Identify which cell holds the provided text, then report its (x, y) central coordinate. 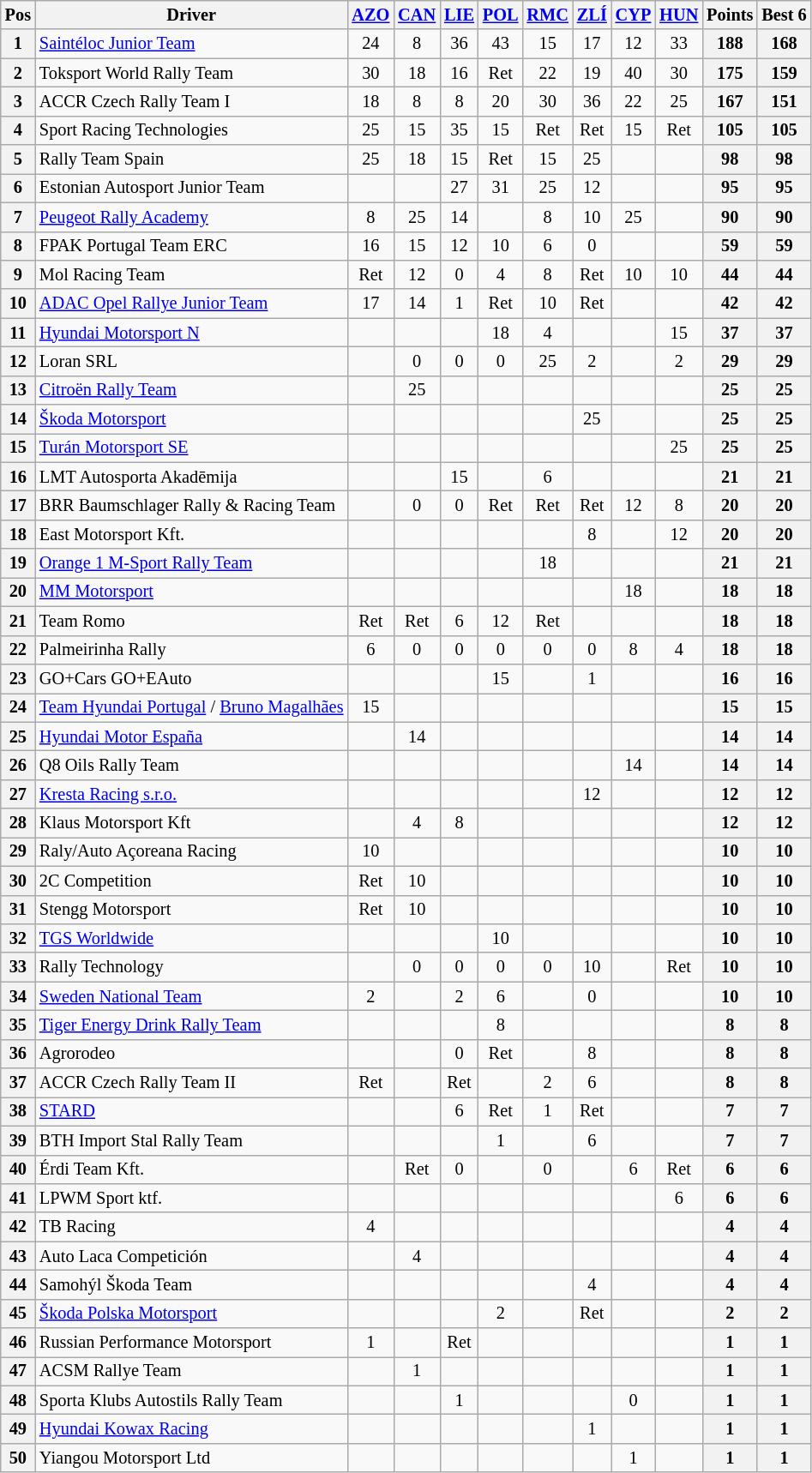
ACSM Rallye Team (191, 1371)
Driver (191, 15)
34 (18, 996)
ZLÍ (592, 15)
MM Motorsport (191, 592)
FPAK Portugal Team ERC (191, 246)
ACCR Czech Rally Team II (191, 1083)
3 (18, 101)
48 (18, 1400)
38 (18, 1111)
LPWM Sport ktf. (191, 1198)
159 (784, 73)
Team Hyundai Portugal / Bruno Magalhães (191, 707)
46 (18, 1343)
167 (730, 101)
East Motorsport Kft. (191, 534)
28 (18, 823)
CAN (417, 15)
Samohýl Škoda Team (191, 1284)
Škoda Polska Motorsport (191, 1314)
ACCR Czech Rally Team I (191, 101)
Stengg Motorsport (191, 910)
Palmeirinha Rally (191, 650)
STARD (191, 1111)
LMT Autosporta Akadēmija (191, 477)
Orange 1 M-Sport Rally Team (191, 563)
Hyundai Motor España (191, 736)
Kresta Racing s.r.o. (191, 794)
Peugeot Rally Academy (191, 217)
Team Romo (191, 621)
Saintéloc Junior Team (191, 44)
26 (18, 765)
Hyundai Kowax Racing (191, 1429)
Raly/Auto Açoreana Racing (191, 851)
Russian Performance Motorsport (191, 1343)
47 (18, 1371)
188 (730, 44)
23 (18, 678)
2C Competition (191, 881)
LIE (460, 15)
32 (18, 938)
RMC (548, 15)
168 (784, 44)
Pos (18, 15)
49 (18, 1429)
13 (18, 390)
9 (18, 274)
11 (18, 333)
ADAC Opel Rallye Junior Team (191, 304)
Yiangou Motorsport Ltd (191, 1458)
Toksport World Rally Team (191, 73)
Agrorodeo (191, 1054)
Sweden National Team (191, 996)
Auto Laca Competición (191, 1256)
50 (18, 1458)
175 (730, 73)
Loran SRL (191, 361)
151 (784, 101)
Rally Team Spain (191, 159)
Rally Technology (191, 967)
39 (18, 1140)
Estonian Autosport Junior Team (191, 188)
CYP (634, 15)
Turán Motorsport SE (191, 448)
Points (730, 15)
Hyundai Motorsport N (191, 333)
POL (501, 15)
41 (18, 1198)
Škoda Motorsport (191, 419)
Klaus Motorsport Kft (191, 823)
BRR Baumschlager Rally & Racing Team (191, 505)
Sporta Klubs Autostils Rally Team (191, 1400)
Citroën Rally Team (191, 390)
AZO (370, 15)
5 (18, 159)
Q8 Oils Rally Team (191, 765)
Érdi Team Kft. (191, 1169)
TGS Worldwide (191, 938)
Tiger Energy Drink Rally Team (191, 1025)
Sport Racing Technologies (191, 130)
Best 6 (784, 15)
Mol Racing Team (191, 274)
GO+Cars GO+EAuto (191, 678)
45 (18, 1314)
BTH Import Stal Rally Team (191, 1140)
HUN (679, 15)
TB Racing (191, 1227)
